Determine the [X, Y] coordinate at the center of the cell enclosing the given text.  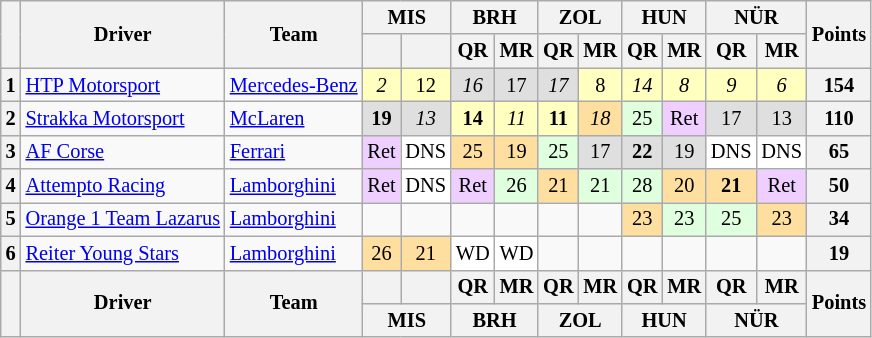
12 [425, 85]
1 [11, 85]
50 [839, 186]
154 [839, 85]
65 [839, 152]
AF Corse [123, 152]
22 [642, 152]
110 [839, 118]
18 [600, 118]
Mercedes-Benz [294, 85]
Orange 1 Team Lazarus [123, 219]
9 [731, 85]
34 [839, 219]
28 [642, 186]
16 [473, 85]
Reiter Young Stars [123, 253]
McLaren [294, 118]
5 [11, 219]
3 [11, 152]
20 [684, 186]
Ferrari [294, 152]
HTP Motorsport [123, 85]
Attempto Racing [123, 186]
Strakka Motorsport [123, 118]
4 [11, 186]
